Find where the given text appears and provide that cell's center as [x, y] coordinate. 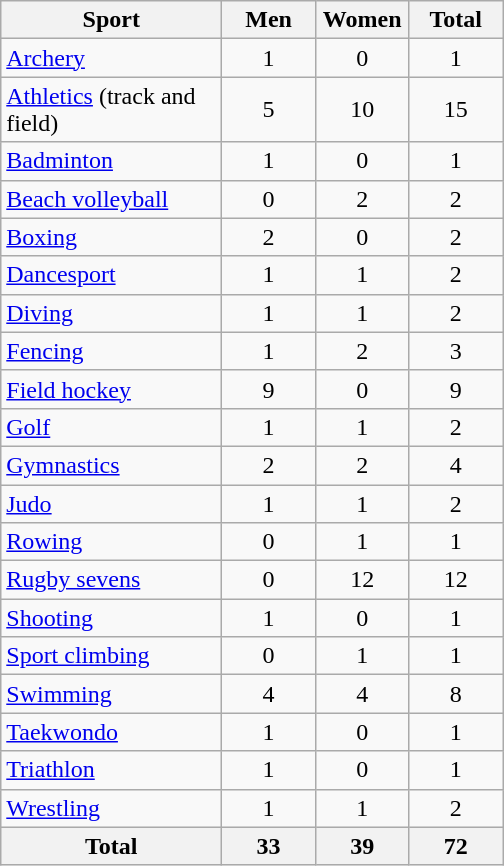
8 [456, 694]
72 [456, 846]
Taekwondo [112, 732]
Rugby sevens [112, 580]
Diving [112, 313]
39 [362, 846]
Rowing [112, 542]
Boxing [112, 237]
Badminton [112, 161]
10 [362, 110]
Golf [112, 427]
Triathlon [112, 770]
Archery [112, 58]
Shooting [112, 618]
5 [269, 110]
Wrestling [112, 808]
Beach volleyball [112, 199]
33 [269, 846]
Dancesport [112, 275]
15 [456, 110]
Field hockey [112, 389]
3 [456, 351]
Swimming [112, 694]
Fencing [112, 351]
Sport [112, 20]
Gymnastics [112, 465]
Sport climbing [112, 656]
Men [269, 20]
Athletics (track and field) [112, 110]
Women [362, 20]
Judo [112, 503]
